Return the [X, Y] coordinate for the center point of the cell that contains the specified text.  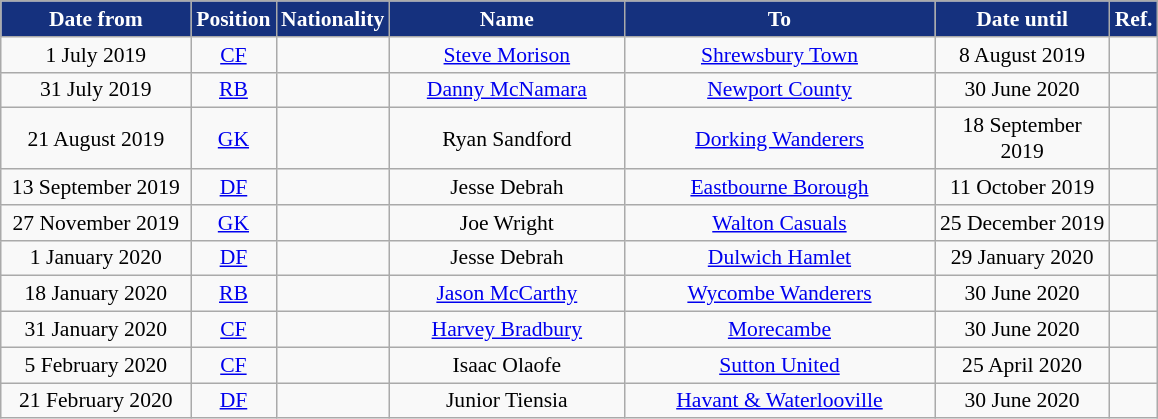
Dorking Wanderers [779, 138]
25 April 2020 [1022, 365]
25 December 2019 [1022, 223]
Newport County [779, 90]
Junior Tiensia [506, 401]
29 January 2020 [1022, 258]
8 August 2019 [1022, 55]
Dulwich Hamlet [779, 258]
31 July 2019 [96, 90]
5 February 2020 [96, 365]
Position [234, 19]
Ref. [1134, 19]
Danny McNamara [506, 90]
Sutton United [779, 365]
13 September 2019 [96, 187]
18 January 2020 [96, 294]
Steve Morison [506, 55]
Date until [1022, 19]
Shrewsbury Town [779, 55]
Morecambe [779, 330]
1 January 2020 [96, 258]
Havant & Waterlooville [779, 401]
1 July 2019 [96, 55]
Harvey Bradbury [506, 330]
Walton Casuals [779, 223]
Wycombe Wanderers [779, 294]
18 September 2019 [1022, 138]
21 August 2019 [96, 138]
11 October 2019 [1022, 187]
Date from [96, 19]
Nationality [332, 19]
Joe Wright [506, 223]
To [779, 19]
Eastbourne Borough [779, 187]
27 November 2019 [96, 223]
Jason McCarthy [506, 294]
31 January 2020 [96, 330]
Isaac Olaofe [506, 365]
21 February 2020 [96, 401]
Name [506, 19]
Ryan Sandford [506, 138]
